Provide the [X, Y] coordinate of the cell's center where the given text is located.  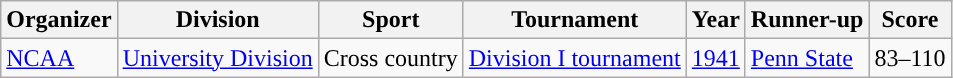
Organizer [59, 20]
Division [218, 20]
Sport [390, 20]
Cross country [390, 58]
NCAA [59, 58]
Penn State [807, 58]
1941 [716, 58]
Division I tournament [574, 58]
83–110 [910, 58]
Tournament [574, 20]
Year [716, 20]
University Division [218, 58]
Score [910, 20]
Runner-up [807, 20]
